From the cell containing the given text, extract its center point as [x, y] coordinate. 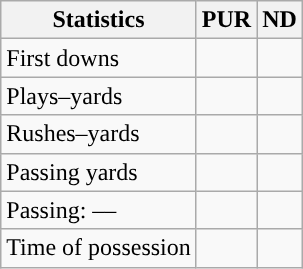
Plays–yards [99, 96]
ND [280, 20]
Passing yards [99, 172]
PUR [226, 20]
Passing: –– [99, 210]
First downs [99, 58]
Statistics [99, 20]
Rushes–yards [99, 134]
Time of possession [99, 248]
